Determine the (x, y) coordinate at the center of the cell enclosing the given text.  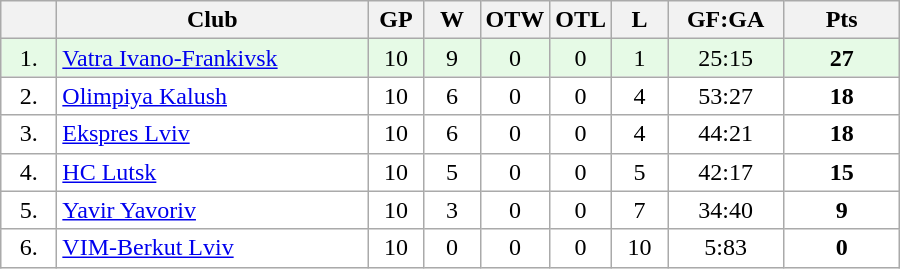
3 (452, 210)
53:27 (726, 96)
3. (29, 134)
2. (29, 96)
25:15 (726, 58)
Vatra Ivano-Frankivsk (212, 58)
Ekspres Lviv (212, 134)
GP (396, 20)
1 (640, 58)
VIM-Berkut Lviv (212, 248)
34:40 (726, 210)
L (640, 20)
OTW (515, 20)
7 (640, 210)
1. (29, 58)
HC Lutsk (212, 172)
42:17 (726, 172)
44:21 (726, 134)
GF:GA (726, 20)
4. (29, 172)
OTL (581, 20)
27 (842, 58)
W (452, 20)
Olimpiya Kalush (212, 96)
5:83 (726, 248)
15 (842, 172)
Pts (842, 20)
6. (29, 248)
Club (212, 20)
5. (29, 210)
Yavir Yavoriv (212, 210)
